Provide the (x, y) coordinate of the cell's center where the given text is located.  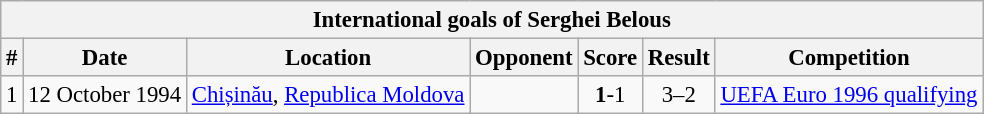
Chișinău, Republica Moldova (328, 95)
UEFA Euro 1996 qualifying (849, 95)
Location (328, 58)
Date (105, 58)
Result (678, 58)
Opponent (524, 58)
# (12, 58)
12 October 1994 (105, 95)
3–2 (678, 95)
1-1 (610, 95)
1 (12, 95)
Competition (849, 58)
International goals of Serghei Belous (492, 20)
Score (610, 58)
